Return (X, Y) of the center of cell containing provided text 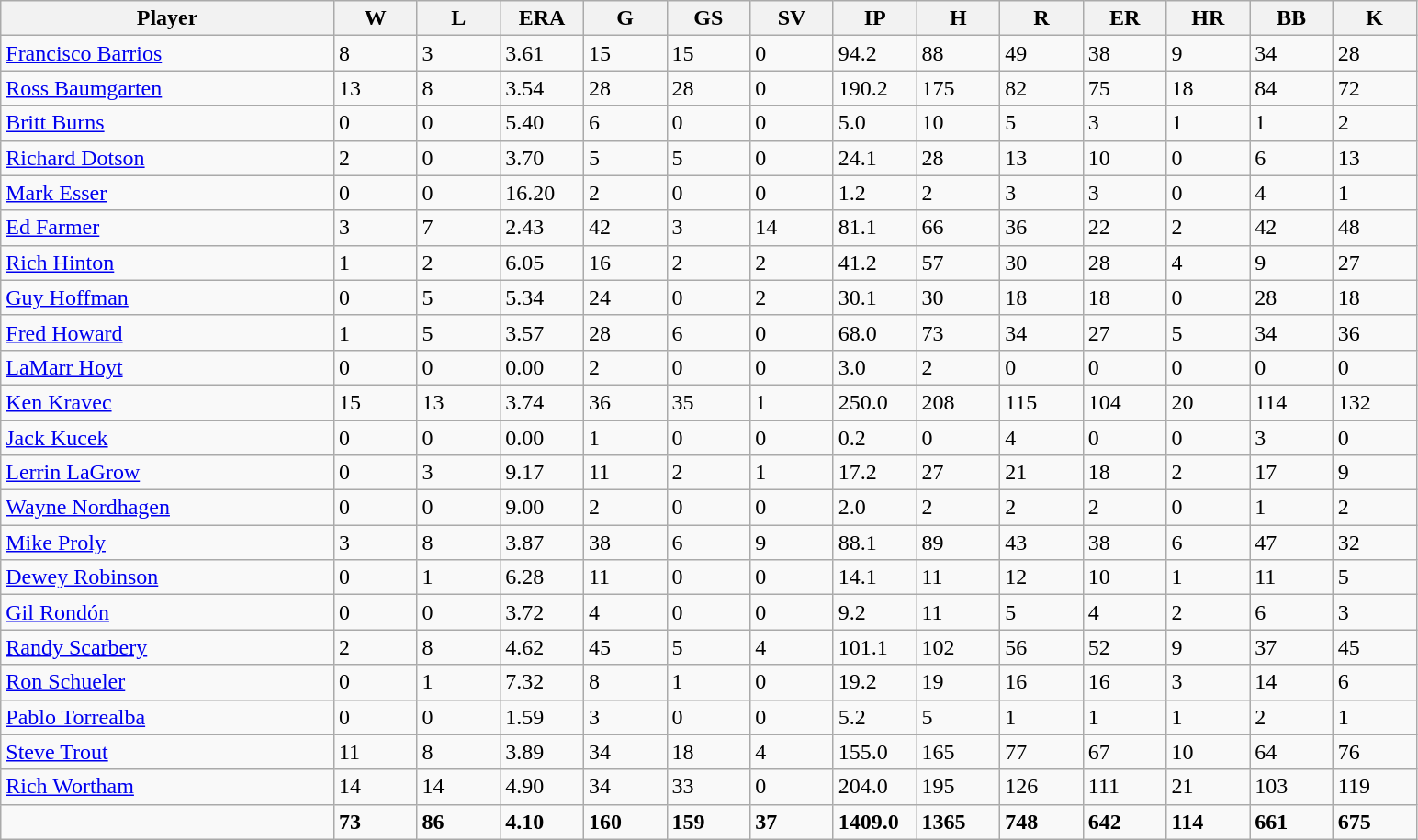
Lerrin LaGrow (167, 473)
Mike Proly (167, 543)
Fred Howard (167, 332)
3.70 (542, 158)
126 (1041, 787)
661 (1291, 822)
Gil Rondón (167, 612)
1.59 (542, 717)
Britt Burns (167, 123)
2.0 (874, 508)
101.1 (874, 647)
204.0 (874, 787)
ERA (542, 18)
103 (1291, 787)
119 (1374, 787)
7 (459, 228)
22 (1124, 228)
82 (1041, 88)
24 (625, 297)
250.0 (874, 402)
68.0 (874, 332)
Francisco Barrios (167, 53)
159 (709, 822)
30.1 (874, 297)
3.72 (542, 612)
Pablo Torrealba (167, 717)
1.2 (874, 193)
75 (1124, 88)
132 (1374, 402)
16.20 (542, 193)
49 (1041, 53)
35 (709, 402)
47 (1291, 543)
3.54 (542, 88)
9.17 (542, 473)
7.32 (542, 682)
67 (1124, 752)
G (625, 18)
208 (959, 402)
88.1 (874, 543)
160 (625, 822)
72 (1374, 88)
LaMarr Hoyt (167, 367)
W (375, 18)
Dewey Robinson (167, 577)
Ed Farmer (167, 228)
BB (1291, 18)
32 (1374, 543)
3.61 (542, 53)
77 (1041, 752)
Rich Hinton (167, 263)
5.34 (542, 297)
Wayne Nordhagen (167, 508)
Ron Schueler (167, 682)
86 (459, 822)
52 (1124, 647)
41.2 (874, 263)
Guy Hoffman (167, 297)
84 (1291, 88)
3.89 (542, 752)
33 (709, 787)
9.00 (542, 508)
17.2 (874, 473)
Richard Dotson (167, 158)
IP (874, 18)
5.0 (874, 123)
Ross Baumgarten (167, 88)
111 (1124, 787)
43 (1041, 543)
190.2 (874, 88)
88 (959, 53)
2.43 (542, 228)
3.87 (542, 543)
Randy Scarbery (167, 647)
115 (1041, 402)
3.57 (542, 332)
0.2 (874, 438)
GS (709, 18)
Player (167, 18)
Steve Trout (167, 752)
17 (1291, 473)
195 (959, 787)
165 (959, 752)
155.0 (874, 752)
104 (1124, 402)
ER (1124, 18)
12 (1041, 577)
175 (959, 88)
H (959, 18)
19 (959, 682)
R (1041, 18)
L (459, 18)
6.28 (542, 577)
102 (959, 647)
5.2 (874, 717)
3.0 (874, 367)
675 (1374, 822)
4.90 (542, 787)
4.62 (542, 647)
66 (959, 228)
Mark Esser (167, 193)
94.2 (874, 53)
SV (792, 18)
Rich Wortham (167, 787)
3.74 (542, 402)
76 (1374, 752)
24.1 (874, 158)
642 (1124, 822)
1365 (959, 822)
81.1 (874, 228)
Ken Kravec (167, 402)
19.2 (874, 682)
57 (959, 263)
56 (1041, 647)
20 (1209, 402)
748 (1041, 822)
5.40 (542, 123)
48 (1374, 228)
K (1374, 18)
4.10 (542, 822)
1409.0 (874, 822)
9.2 (874, 612)
89 (959, 543)
14.1 (874, 577)
64 (1291, 752)
Jack Kucek (167, 438)
HR (1209, 18)
6.05 (542, 263)
